Provide the [X, Y] coordinate of the cell's center where the given text is located.  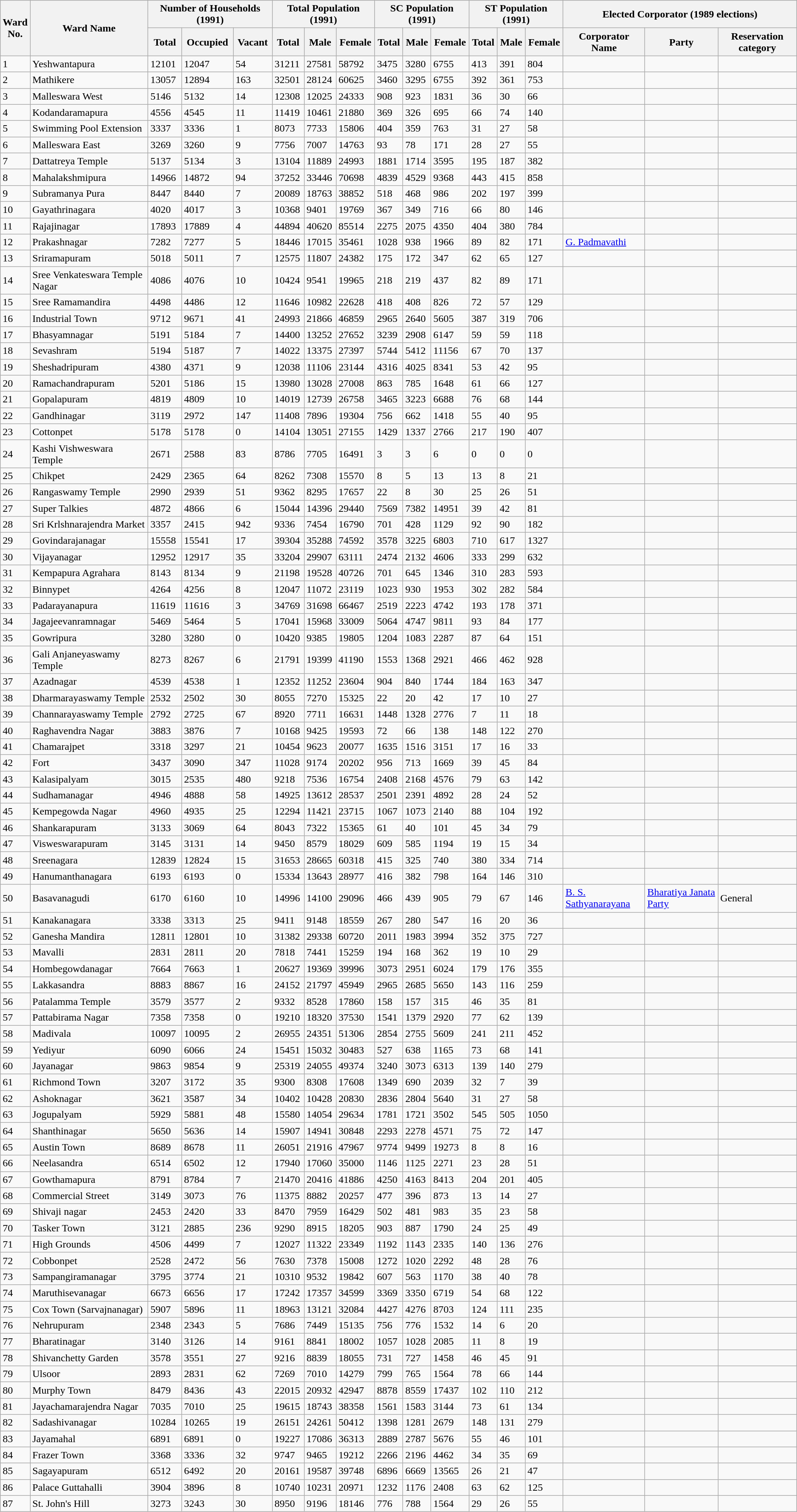
116 [511, 985]
4276 [417, 1309]
7896 [320, 416]
2588 [208, 454]
1067 [389, 812]
428 [417, 525]
5187 [208, 351]
267 [389, 920]
1458 [450, 1358]
Shankarapuram [89, 828]
662 [417, 416]
3223 [417, 399]
11889 [320, 161]
3795 [165, 1277]
11421 [320, 812]
12801 [208, 936]
2292 [450, 1260]
2519 [389, 605]
17889 [208, 226]
3133 [165, 828]
3621 [165, 1099]
Ashoknagar [89, 1099]
10265 [208, 1423]
2755 [417, 1033]
439 [417, 898]
8703 [450, 1309]
14996 [288, 898]
33204 [288, 557]
9854 [208, 1066]
Malleswara East [89, 145]
9385 [320, 638]
3144 [450, 1406]
92 [483, 525]
3465 [389, 399]
28537 [355, 795]
10310 [288, 1277]
Azadnagar [89, 682]
44 [15, 795]
8883 [165, 985]
50412 [355, 1423]
6512 [165, 1471]
9300 [288, 1082]
20089 [288, 193]
37252 [288, 177]
9425 [320, 730]
3269 [165, 145]
20932 [320, 1390]
Jagajeevanramnagar [89, 622]
13643 [320, 876]
235 [544, 1309]
Sampangiramanagar [89, 1277]
5146 [165, 96]
352 [483, 936]
Chikpet [89, 476]
299 [511, 557]
18002 [355, 1342]
9811 [450, 622]
3350 [417, 1293]
3069 [208, 828]
Hombegowdanagar [89, 969]
7733 [320, 129]
3151 [450, 746]
Tasker Town [89, 1228]
638 [417, 1050]
85 [15, 1471]
Palace Guttahalli [89, 1487]
1281 [417, 1423]
15968 [320, 622]
Frazer Town [89, 1455]
18146 [355, 1503]
5412 [417, 351]
452 [544, 1033]
19805 [355, 638]
14925 [288, 795]
15806 [355, 129]
2472 [208, 1260]
195 [483, 161]
8786 [288, 454]
4866 [208, 508]
24382 [355, 258]
547 [450, 920]
1398 [389, 1423]
12952 [165, 557]
2685 [417, 985]
35000 [355, 1163]
5184 [208, 335]
584 [544, 589]
2140 [450, 812]
Prakashnagar [89, 242]
Swimming Pool Extension [89, 129]
280 [417, 920]
2474 [389, 557]
2223 [417, 605]
37 [15, 682]
3437 [165, 763]
11616 [208, 605]
12575 [288, 258]
14396 [320, 508]
Murphy Town [89, 1390]
27155 [355, 432]
9774 [389, 1147]
26955 [288, 1033]
15325 [355, 698]
190 [511, 432]
2920 [450, 1017]
10284 [165, 1423]
71 [15, 1244]
14872 [208, 177]
986 [450, 193]
9148 [320, 920]
5605 [450, 318]
41886 [355, 1179]
3140 [165, 1342]
9290 [288, 1228]
5929 [165, 1115]
12352 [288, 682]
2348 [165, 1326]
283 [511, 573]
21916 [320, 1147]
6896 [389, 1471]
Cox Town (Sarvajnanagar) [89, 1309]
19769 [355, 209]
505 [511, 1115]
4025 [417, 367]
7686 [288, 1326]
1349 [389, 1082]
134 [544, 1406]
7378 [320, 1260]
14400 [288, 335]
4935 [208, 812]
4486 [208, 302]
18205 [355, 1228]
23119 [355, 589]
3587 [208, 1099]
60625 [355, 80]
16631 [355, 714]
Elected Corporator (1989 elections) [680, 14]
788 [417, 1503]
31211 [288, 64]
20971 [355, 1487]
44894 [288, 226]
7441 [320, 953]
3295 [417, 80]
8436 [208, 1390]
15032 [320, 1050]
157 [417, 1001]
13121 [320, 1309]
3883 [165, 730]
4742 [450, 605]
33446 [320, 177]
11619 [165, 605]
9401 [320, 209]
4606 [450, 557]
11106 [320, 367]
50 [15, 898]
270 [544, 730]
Yeshwantapura [89, 64]
Kashi Vishweswara Temple [89, 454]
G. Padmavathi [604, 242]
Super Talkies [89, 508]
29338 [320, 936]
10424 [288, 280]
956 [389, 763]
90 [511, 525]
9332 [288, 1001]
4086 [165, 280]
4571 [450, 1131]
14022 [288, 351]
20627 [288, 969]
13980 [288, 383]
11375 [288, 1196]
1346 [450, 573]
7007 [320, 145]
1541 [389, 1017]
6492 [208, 1471]
13051 [320, 432]
7282 [165, 242]
24333 [355, 96]
763 [450, 129]
7569 [389, 508]
High Grounds [89, 1244]
4371 [208, 367]
3896 [208, 1487]
31698 [320, 605]
18963 [288, 1309]
19304 [355, 416]
2278 [417, 1131]
Sri Krlshnarajendra Market [89, 525]
3121 [165, 1228]
60720 [355, 936]
23144 [355, 367]
3876 [208, 730]
396 [417, 1196]
204 [483, 1179]
118 [544, 335]
7959 [320, 1212]
45949 [355, 985]
11156 [450, 351]
2335 [450, 1244]
8262 [288, 476]
6160 [208, 898]
369 [389, 112]
14941 [320, 1131]
9465 [320, 1455]
104 [511, 812]
168 [417, 953]
1561 [389, 1406]
468 [417, 193]
29096 [355, 898]
7630 [288, 1260]
3225 [417, 541]
2990 [165, 492]
194 [389, 953]
840 [417, 682]
3313 [208, 920]
33009 [355, 622]
593 [544, 573]
Gopalapuram [89, 399]
5896 [208, 1309]
2766 [450, 432]
333 [483, 557]
14763 [355, 145]
765 [417, 1374]
6803 [450, 541]
51306 [355, 1033]
19528 [320, 573]
Gandhinagar [89, 416]
3126 [208, 1342]
2501 [389, 795]
904 [389, 682]
2502 [208, 698]
3015 [165, 779]
391 [511, 64]
1790 [450, 1228]
179 [483, 969]
740 [450, 860]
151 [544, 638]
1983 [417, 936]
Occupied [208, 42]
1176 [417, 1487]
27652 [355, 335]
3337 [165, 129]
302 [483, 589]
3119 [165, 416]
177 [544, 622]
19273 [450, 1147]
1721 [417, 1115]
405 [544, 1179]
136 [511, 1244]
714 [544, 860]
86 [15, 1487]
5134 [208, 161]
20077 [355, 746]
14104 [288, 432]
2196 [417, 1455]
4960 [165, 812]
359 [417, 129]
Shivanchetty Garden [89, 1358]
8528 [320, 1001]
15044 [288, 508]
863 [389, 383]
Kempegowda Nagar [89, 812]
111 [511, 1309]
3460 [389, 80]
361 [511, 80]
6669 [417, 1471]
12894 [208, 80]
19399 [320, 660]
35461 [355, 242]
282 [511, 589]
1057 [389, 1342]
11252 [320, 682]
645 [417, 573]
1192 [389, 1244]
18763 [320, 193]
481 [417, 1212]
2885 [208, 1228]
Madivala [89, 1033]
14951 [450, 508]
18320 [320, 1017]
4350 [450, 226]
Ward Name [89, 28]
10420 [288, 638]
10428 [320, 1099]
Gali Anjaneyaswamy Temple [89, 660]
3172 [208, 1082]
2415 [208, 525]
12824 [208, 860]
2391 [417, 795]
785 [417, 383]
19210 [288, 1017]
1020 [417, 1260]
Jayachamarajendra Nagar [89, 1406]
Kodandaramapura [89, 112]
Bharatiya Janata Party [681, 898]
13612 [320, 795]
1050 [544, 1115]
Hanumanthanagara [89, 876]
66467 [355, 605]
36313 [355, 1439]
3357 [165, 525]
18029 [355, 844]
3502 [450, 1115]
2293 [389, 1131]
Neelasandra [89, 1163]
6688 [450, 399]
211 [511, 1033]
15570 [355, 476]
38358 [355, 1406]
477 [389, 1196]
Commercial Street [89, 1196]
192 [544, 812]
30848 [355, 1131]
1714 [417, 161]
SC Population (1991) [422, 14]
10168 [288, 730]
8341 [450, 367]
8559 [417, 1390]
5064 [389, 622]
15365 [355, 828]
124 [483, 1309]
1328 [417, 714]
Cottonpet [89, 432]
21866 [320, 318]
12294 [288, 812]
3994 [450, 936]
8882 [320, 1196]
137 [544, 351]
5907 [165, 1309]
13104 [288, 161]
29907 [320, 557]
63111 [355, 557]
St. John's Hill [89, 1503]
125 [544, 1487]
4020 [165, 209]
202 [483, 193]
5137 [165, 161]
19212 [355, 1455]
1143 [417, 1244]
Number of Households (1991) [210, 14]
3273 [165, 1503]
706 [544, 318]
35288 [320, 541]
193 [483, 605]
15334 [288, 876]
1379 [417, 1017]
2908 [417, 335]
3577 [208, 1001]
2039 [450, 1082]
2939 [208, 492]
158 [389, 1001]
Sheshadripuram [89, 367]
47967 [355, 1147]
16754 [355, 779]
13028 [320, 383]
938 [417, 242]
8878 [389, 1390]
Basavanagudi [89, 898]
26151 [288, 1423]
259 [544, 985]
9368 [450, 177]
60 [15, 1066]
Sree Venkateswara Temple Nagar [89, 280]
1966 [450, 242]
12038 [288, 367]
392 [483, 80]
799 [389, 1374]
2535 [208, 779]
2921 [450, 660]
17060 [320, 1163]
319 [511, 318]
28665 [320, 860]
3368 [165, 1455]
2420 [208, 1212]
928 [544, 660]
17086 [320, 1439]
24261 [320, 1423]
9161 [288, 1342]
21880 [355, 112]
8689 [165, 1147]
22628 [355, 302]
91 [544, 1358]
49374 [355, 1066]
26758 [355, 399]
15135 [355, 1326]
131 [511, 1423]
9196 [320, 1503]
23715 [355, 812]
3240 [389, 1066]
32084 [355, 1309]
2075 [417, 226]
2836 [389, 1099]
418 [389, 302]
5011 [208, 258]
7308 [320, 476]
9218 [288, 779]
20416 [320, 1179]
4872 [165, 508]
5609 [450, 1033]
8267 [208, 660]
563 [417, 1277]
609 [389, 844]
18559 [355, 920]
416 [389, 876]
Yediyur [89, 1050]
8308 [320, 1082]
39996 [355, 969]
2679 [450, 1423]
Pattabirama Nagar [89, 1017]
32501 [288, 80]
399 [544, 193]
3131 [208, 844]
408 [417, 302]
4529 [417, 177]
143 [483, 985]
873 [450, 1196]
12308 [288, 96]
9216 [288, 1358]
217 [483, 432]
Shanthinagar [89, 1131]
1232 [389, 1487]
10982 [320, 302]
334 [511, 860]
5201 [165, 383]
3774 [208, 1277]
371 [544, 605]
7322 [320, 828]
141 [544, 1050]
9623 [320, 746]
1744 [450, 682]
607 [389, 1277]
17357 [320, 1293]
Gowripura [89, 638]
236 [253, 1228]
19842 [355, 1277]
Sagayapuram [89, 1471]
7756 [288, 145]
1781 [389, 1115]
1583 [417, 1406]
2532 [165, 698]
Party [681, 42]
518 [389, 193]
20830 [355, 1099]
21797 [320, 985]
1337 [417, 432]
Maruthisevanagar [89, 1293]
6514 [165, 1163]
690 [417, 1082]
2893 [165, 1374]
16790 [355, 525]
12025 [320, 96]
10461 [320, 112]
276 [544, 1244]
462 [511, 660]
23349 [355, 1244]
1831 [450, 96]
175 [389, 258]
37530 [355, 1017]
Nehrupuram [89, 1326]
13057 [165, 80]
20161 [288, 1471]
21791 [288, 660]
2365 [208, 476]
1368 [417, 660]
Kanakanagara [89, 920]
178 [511, 605]
1129 [450, 525]
8479 [165, 1390]
Govindarajanagar [89, 541]
6313 [450, 1066]
11646 [288, 302]
27581 [320, 64]
7818 [288, 953]
Patalamma Temple [89, 1001]
39304 [288, 541]
19227 [288, 1439]
5676 [450, 1439]
9499 [417, 1147]
14019 [288, 399]
798 [450, 876]
4545 [208, 112]
19593 [355, 730]
6719 [450, 1293]
70698 [355, 177]
17940 [288, 1163]
5186 [208, 383]
527 [389, 1050]
5194 [165, 351]
2132 [417, 557]
12917 [208, 557]
30483 [355, 1050]
4380 [165, 367]
617 [511, 541]
Reservation category [757, 42]
38852 [355, 193]
6656 [208, 1293]
15907 [288, 1131]
3475 [389, 64]
8073 [288, 129]
18446 [288, 242]
29440 [355, 508]
9671 [208, 318]
187 [511, 161]
15541 [208, 541]
10454 [288, 746]
3904 [165, 1487]
5469 [165, 622]
923 [417, 96]
7269 [288, 1374]
349 [417, 209]
8134 [208, 573]
930 [417, 589]
4076 [208, 280]
142 [544, 779]
1448 [389, 714]
4316 [389, 367]
2889 [389, 1439]
2804 [417, 1099]
2011 [389, 936]
Channarayaswamy Temple [89, 714]
201 [511, 1179]
2085 [450, 1342]
46859 [355, 318]
12101 [165, 64]
15580 [288, 1115]
2792 [165, 714]
21470 [288, 1179]
42947 [355, 1390]
34769 [288, 605]
Sevashram [89, 351]
Jayanagar [89, 1066]
39748 [355, 1471]
23604 [355, 682]
7277 [208, 242]
17242 [288, 1293]
Austin Town [89, 1147]
12739 [320, 399]
4576 [450, 779]
3239 [389, 335]
Ramachandrapuram [89, 383]
4538 [208, 682]
4809 [208, 399]
784 [544, 226]
212 [544, 1390]
11408 [288, 416]
ST Population (1991) [516, 14]
6147 [450, 335]
6066 [208, 1050]
Subramanya Pura [89, 193]
1023 [389, 589]
19369 [320, 969]
8920 [288, 714]
5640 [450, 1099]
1953 [450, 589]
3318 [165, 746]
164 [483, 876]
367 [389, 209]
9747 [288, 1455]
Chamarajpet [89, 746]
Kempapura Agrahara [89, 573]
375 [511, 936]
9863 [165, 1066]
2271 [450, 1163]
9174 [320, 763]
4427 [389, 1309]
74592 [355, 541]
4462 [450, 1455]
1170 [450, 1277]
8055 [288, 698]
9362 [288, 492]
826 [450, 302]
Gowthamapura [89, 1179]
15008 [355, 1260]
Vacant [253, 42]
129 [544, 302]
218 [389, 280]
887 [417, 1228]
6024 [450, 969]
695 [450, 112]
5464 [208, 622]
1146 [389, 1163]
11028 [288, 763]
18743 [320, 1406]
2972 [208, 416]
176 [511, 969]
9532 [320, 1277]
8413 [450, 1179]
1881 [389, 161]
2640 [417, 318]
8440 [208, 193]
26051 [288, 1147]
Richmond Town [89, 1082]
2453 [165, 1212]
31382 [288, 936]
7711 [320, 714]
5744 [389, 351]
325 [417, 860]
1083 [417, 638]
10097 [165, 1033]
2725 [208, 714]
9541 [320, 280]
17657 [355, 492]
6090 [165, 1050]
24152 [288, 985]
29634 [355, 1115]
16491 [355, 454]
Binnypet [89, 589]
1635 [389, 746]
355 [544, 969]
Jogupalyam [89, 1115]
3149 [165, 1196]
25319 [288, 1066]
4892 [450, 795]
Dattatreya Temple [89, 161]
Gayathrinagara [89, 209]
17860 [355, 1001]
17015 [320, 242]
1648 [450, 383]
Industrial Town [89, 318]
1204 [389, 638]
326 [417, 112]
4556 [165, 112]
1165 [450, 1050]
13565 [450, 1471]
60318 [355, 860]
2266 [389, 1455]
Rajajinagar [89, 226]
13252 [320, 335]
413 [483, 64]
19615 [288, 1406]
2275 [389, 226]
3338 [165, 920]
Lakkasandra [89, 985]
27008 [355, 383]
480 [253, 779]
4163 [417, 1179]
1125 [417, 1163]
40620 [320, 226]
4819 [165, 399]
8867 [208, 985]
2811 [208, 953]
3207 [165, 1082]
2287 [450, 638]
908 [389, 96]
102 [483, 1390]
Total Population (1991) [324, 14]
4946 [165, 795]
Rangaswamy Temple [89, 492]
632 [544, 557]
12027 [288, 1244]
17437 [450, 1390]
Visweswarapuram [89, 844]
2343 [208, 1326]
8950 [288, 1503]
Dharmarayaswamy Temple [89, 698]
7663 [208, 969]
Sudhamanagar [89, 795]
3369 [389, 1293]
8678 [208, 1147]
17608 [355, 1082]
3145 [165, 844]
10402 [288, 1099]
14054 [320, 1115]
905 [450, 898]
731 [389, 1358]
10095 [208, 1033]
3243 [208, 1503]
18055 [355, 1358]
10231 [320, 1487]
4747 [417, 622]
2951 [417, 969]
14279 [355, 1374]
942 [253, 525]
8915 [320, 1228]
B. S. Sathyanarayana [604, 898]
24055 [320, 1066]
172 [417, 258]
8841 [320, 1342]
1516 [417, 746]
20257 [355, 1196]
WardNo. [15, 28]
Raghavendra Nagar [89, 730]
713 [417, 763]
7035 [165, 1406]
Sriramapuram [89, 258]
2528 [165, 1260]
24351 [320, 1033]
11072 [320, 589]
17041 [288, 622]
Sree Ramamandira [89, 302]
4250 [389, 1179]
8273 [165, 660]
2429 [165, 476]
1272 [389, 1260]
1553 [389, 660]
Mathikere [89, 80]
Sadashivanagar [89, 1423]
4839 [389, 177]
19587 [320, 1471]
3595 [450, 161]
94 [253, 177]
4017 [208, 209]
Shivaji nagar [89, 1212]
362 [450, 953]
8839 [320, 1358]
28977 [355, 876]
5191 [165, 335]
4264 [165, 589]
16429 [355, 1212]
3297 [208, 746]
4499 [208, 1244]
9450 [288, 844]
1327 [544, 541]
Sreenagara [89, 860]
8295 [320, 492]
27397 [355, 351]
9411 [288, 920]
6170 [165, 898]
8579 [320, 844]
903 [389, 1228]
13375 [320, 351]
7705 [320, 454]
315 [450, 1001]
407 [544, 432]
Bharatinagar [89, 1342]
502 [389, 1212]
3260 [208, 145]
34599 [355, 1293]
41190 [355, 660]
3090 [208, 763]
1194 [450, 844]
28124 [320, 80]
804 [544, 64]
15259 [355, 953]
40726 [355, 573]
58792 [355, 64]
8043 [288, 828]
8447 [165, 193]
12811 [165, 936]
182 [544, 525]
4498 [165, 302]
85514 [355, 226]
2168 [417, 779]
710 [483, 541]
585 [417, 844]
31653 [288, 860]
Corporator Name [604, 42]
9712 [165, 318]
2776 [450, 714]
241 [483, 1033]
437 [450, 280]
387 [483, 318]
716 [450, 209]
1532 [450, 1326]
11807 [320, 258]
7536 [320, 779]
6502 [208, 1163]
4539 [165, 682]
5881 [208, 1115]
3551 [208, 1358]
8791 [165, 1179]
5018 [165, 258]
11322 [320, 1244]
Malleswara West [89, 96]
14966 [165, 177]
10368 [288, 209]
2854 [389, 1033]
Vijayanagar [89, 557]
197 [511, 193]
9336 [288, 525]
5132 [208, 96]
Bhasyamnagar [89, 335]
8143 [165, 573]
6673 [165, 1293]
2787 [417, 1439]
219 [417, 280]
1429 [389, 432]
10740 [288, 1487]
2671 [165, 454]
20202 [355, 763]
General [757, 898]
Mahalakshmipura [89, 177]
15558 [165, 541]
12839 [165, 860]
Mavalli [89, 953]
1669 [450, 763]
21198 [288, 573]
4888 [208, 795]
5636 [208, 1131]
7449 [320, 1326]
17893 [165, 226]
1073 [417, 812]
22015 [288, 1390]
858 [544, 177]
88 [483, 812]
545 [483, 1115]
Fort [89, 763]
443 [483, 177]
138 [450, 730]
184 [483, 682]
14100 [320, 898]
1418 [450, 416]
Jayamahal [89, 1439]
3579 [165, 1001]
7382 [417, 508]
110 [511, 1390]
19965 [355, 280]
4256 [208, 589]
Cobbonpet [89, 1260]
15451 [288, 1050]
Padarayanapura [89, 605]
753 [544, 80]
8784 [208, 1179]
4506 [165, 1244]
7270 [320, 698]
983 [450, 1212]
11419 [288, 112]
Ulsoor [89, 1374]
Kalasipalyam [89, 779]
7664 [165, 969]
Ganesha Mandira [89, 936]
7454 [320, 525]
8470 [288, 1212]
